Return the (X, Y) coordinate for the center point of the cell that contains the specified text.  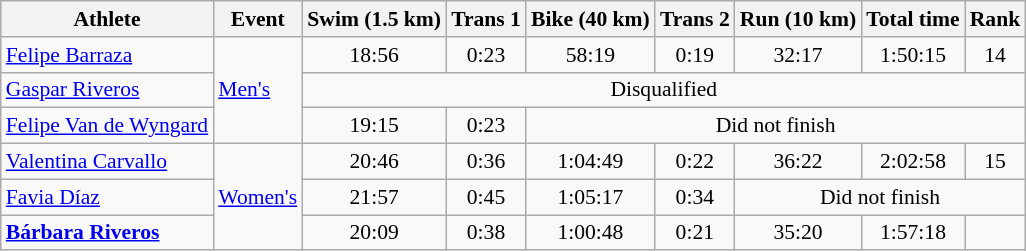
1:57:18 (912, 233)
Total time (912, 19)
0:22 (695, 162)
1:04:49 (590, 162)
58:19 (590, 55)
1:00:48 (590, 233)
20:46 (374, 162)
Bike (40 km) (590, 19)
0:45 (486, 197)
15 (996, 162)
Bárbara Riveros (107, 233)
Disqualified (664, 90)
Men's (258, 90)
0:19 (695, 55)
Run (10 km) (798, 19)
0:36 (486, 162)
Favia Díaz (107, 197)
2:02:58 (912, 162)
Gaspar Riveros (107, 90)
0:21 (695, 233)
32:17 (798, 55)
18:56 (374, 55)
Trans 1 (486, 19)
Event (258, 19)
Felipe Barraza (107, 55)
0:38 (486, 233)
Rank (996, 19)
Valentina Carvallo (107, 162)
Felipe Van de Wyngard (107, 126)
20:09 (374, 233)
Swim (1.5 km) (374, 19)
1:50:15 (912, 55)
21:57 (374, 197)
14 (996, 55)
Trans 2 (695, 19)
35:20 (798, 233)
19:15 (374, 126)
Women's (258, 198)
36:22 (798, 162)
0:34 (695, 197)
1:05:17 (590, 197)
Athlete (107, 19)
